For the text-containing cell, return its midpoint in (X, Y) coordinate format. 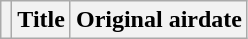
Title (42, 20)
Original airdate (158, 20)
